Search for the cell housing the specified text and yield its [X, Y] center coordinate. 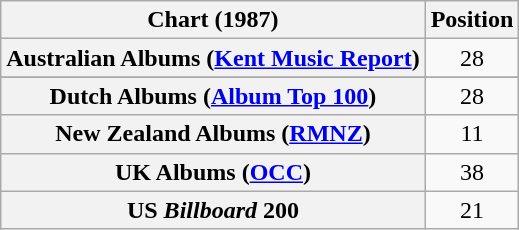
Chart (1987) [213, 20]
21 [472, 210]
Australian Albums (Kent Music Report) [213, 58]
38 [472, 172]
Position [472, 20]
New Zealand Albums (RMNZ) [213, 134]
US Billboard 200 [213, 210]
Dutch Albums (Album Top 100) [213, 96]
UK Albums (OCC) [213, 172]
11 [472, 134]
